From the cell containing the given text, extract its center point as (x, y) coordinate. 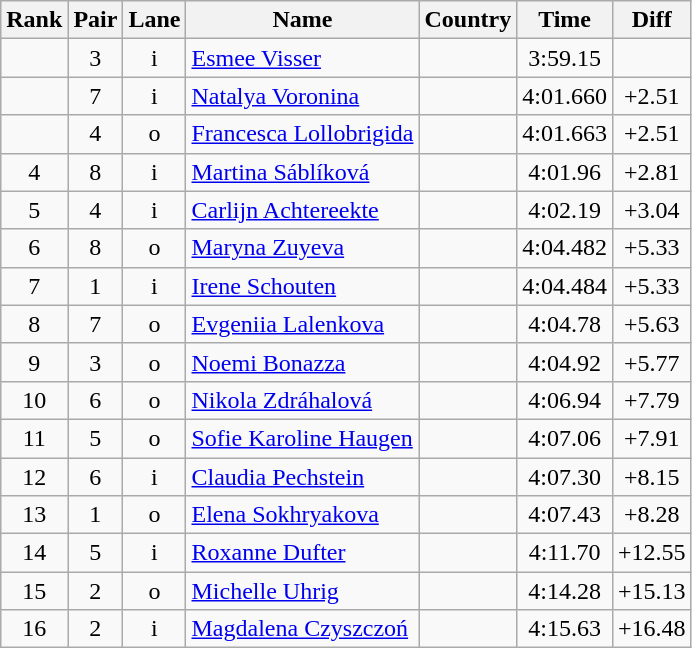
Nikola Zdráhalová (302, 400)
+2.81 (652, 172)
+15.13 (652, 591)
+16.48 (652, 629)
Carlijn Achtereekte (302, 210)
Diff (652, 20)
9 (34, 362)
4:01.660 (565, 96)
4:04.482 (565, 248)
13 (34, 515)
Rank (34, 20)
+3.04 (652, 210)
15 (34, 591)
4:02.19 (565, 210)
11 (34, 438)
Natalya Voronina (302, 96)
+5.77 (652, 362)
4:01.663 (565, 134)
4:07.43 (565, 515)
+5.63 (652, 324)
Time (565, 20)
4:14.28 (565, 591)
4:04.92 (565, 362)
Sofie Karoline Haugen (302, 438)
Pair (96, 20)
+8.15 (652, 477)
Roxanne Dufter (302, 553)
10 (34, 400)
3:59.15 (565, 58)
+7.91 (652, 438)
Elena Sokhryakova (302, 515)
+7.79 (652, 400)
4:04.484 (565, 286)
Esmee Visser (302, 58)
Country (468, 20)
16 (34, 629)
4:04.78 (565, 324)
4:11.70 (565, 553)
Noemi Bonazza (302, 362)
Claudia Pechstein (302, 477)
4:15.63 (565, 629)
Maryna Zuyeva (302, 248)
+12.55 (652, 553)
+8.28 (652, 515)
Francesca Lollobrigida (302, 134)
Martina Sáblíková (302, 172)
4:07.30 (565, 477)
Name (302, 20)
4:07.06 (565, 438)
4:01.96 (565, 172)
Irene Schouten (302, 286)
Michelle Uhrig (302, 591)
Evgeniia Lalenkova (302, 324)
4:06.94 (565, 400)
12 (34, 477)
14 (34, 553)
Lane (154, 20)
Magdalena Czyszczoń (302, 629)
